Return (X, Y) of the center of cell containing provided text 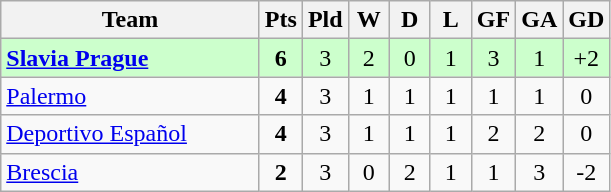
Pld (325, 20)
Pts (280, 20)
Palermo (130, 96)
D (410, 20)
L (450, 20)
6 (280, 58)
W (368, 20)
+2 (586, 58)
Deportivo Español (130, 134)
GD (586, 20)
Team (130, 20)
Brescia (130, 172)
-2 (586, 172)
Slavia Prague (130, 58)
GF (493, 20)
GA (540, 20)
